From the cell containing the given text, extract its center point as (X, Y) coordinate. 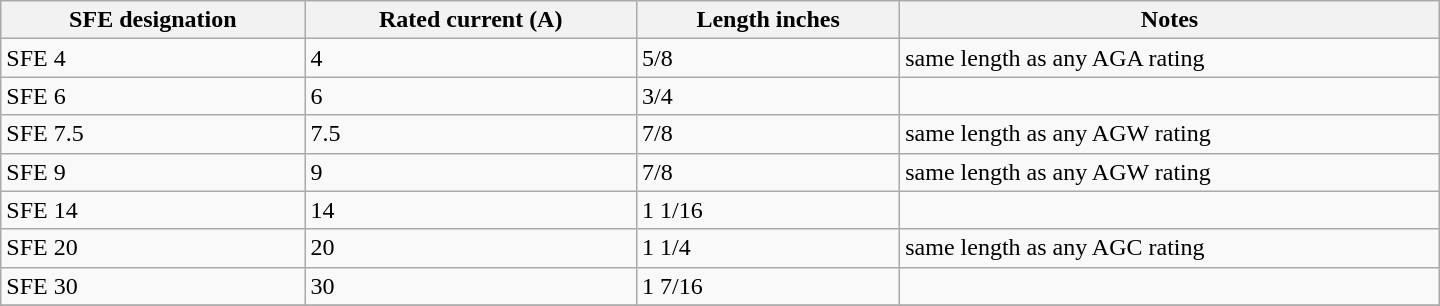
same length as any AGA rating (1170, 58)
1 1/16 (768, 210)
9 (471, 172)
SFE 7.5 (153, 134)
SFE 9 (153, 172)
1 1/4 (768, 248)
SFE 20 (153, 248)
Notes (1170, 20)
5/8 (768, 58)
same length as any AGC rating (1170, 248)
6 (471, 96)
7.5 (471, 134)
1 7/16 (768, 286)
SFE designation (153, 20)
30 (471, 286)
Rated current (A) (471, 20)
Length inches (768, 20)
SFE 30 (153, 286)
3/4 (768, 96)
SFE 6 (153, 96)
14 (471, 210)
4 (471, 58)
SFE 14 (153, 210)
SFE 4 (153, 58)
20 (471, 248)
